Provide the (X, Y) coordinate of the cell's center where the given text is located.  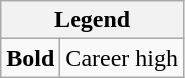
Career high (122, 58)
Legend (92, 20)
Bold (30, 58)
